Return [x, y] of the center of cell containing provided text 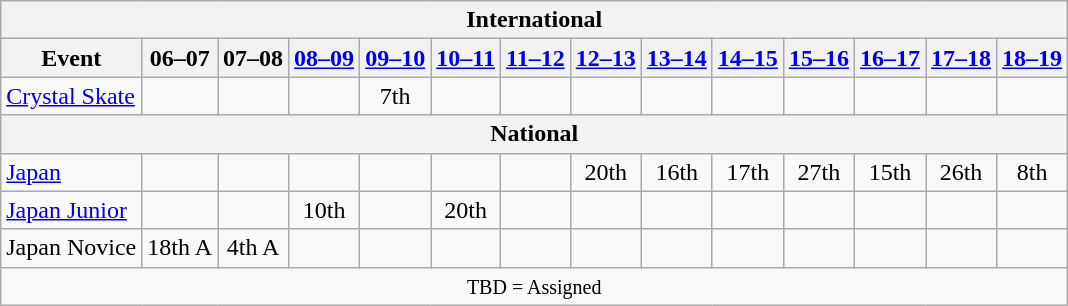
12–13 [606, 58]
Japan Junior [72, 210]
17th [748, 172]
7th [396, 96]
18th A [180, 248]
14–15 [748, 58]
10–11 [466, 58]
16th [676, 172]
26th [962, 172]
10th [324, 210]
15th [890, 172]
Crystal Skate [72, 96]
National [534, 134]
TBD = Assigned [534, 286]
13–14 [676, 58]
18–19 [1032, 58]
08–09 [324, 58]
8th [1032, 172]
Japan [72, 172]
27th [818, 172]
16–17 [890, 58]
15–16 [818, 58]
09–10 [396, 58]
4th A [254, 248]
Japan Novice [72, 248]
17–18 [962, 58]
Event [72, 58]
International [534, 20]
07–08 [254, 58]
06–07 [180, 58]
11–12 [535, 58]
